Find where the given text appears and provide that cell's center as [X, Y] coordinate. 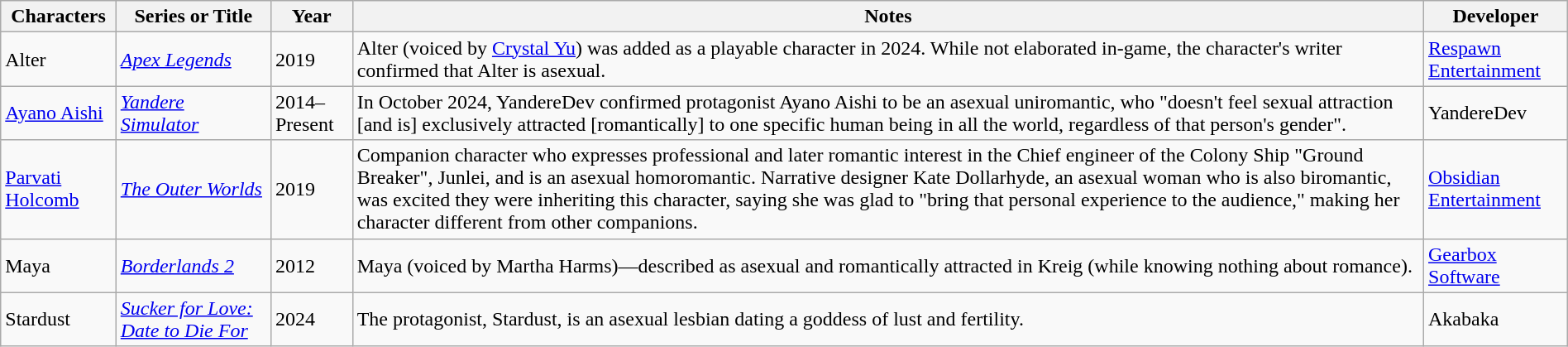
Apex Legends [194, 60]
Ayano Aishi [59, 113]
Borderlands 2 [194, 265]
Maya [59, 265]
Series or Title [194, 17]
Respawn Entertainment [1496, 60]
2014–Present [311, 113]
The Outer Worlds [194, 189]
YandereDev [1496, 113]
Notes [888, 17]
Maya (voiced by Martha Harms)—described as asexual and romantically attracted in Kreig (while knowing nothing about romance). [888, 265]
Obsidian Entertainment [1496, 189]
Characters [59, 17]
Alter [59, 60]
The protagonist, Stardust, is an asexual lesbian dating a goddess of lust and fertility. [888, 320]
Stardust [59, 320]
2024 [311, 320]
Developer [1496, 17]
2012 [311, 265]
Gearbox Software [1496, 265]
Parvati Holcomb [59, 189]
Yandere Simulator [194, 113]
Akabaka [1496, 320]
Year [311, 17]
Sucker for Love: Date to Die For [194, 320]
